For the text-containing cell, return its midpoint in (x, y) coordinate format. 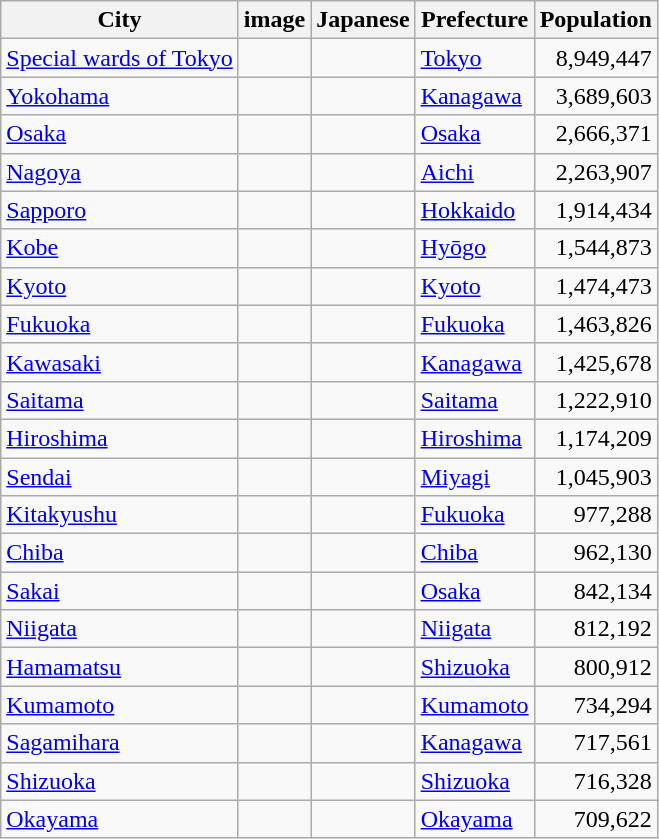
1,914,434 (596, 210)
Sendai (120, 477)
image (274, 20)
Aichi (474, 172)
Sagamihara (120, 743)
800,912 (596, 667)
Tokyo (474, 58)
734,294 (596, 705)
1,045,903 (596, 477)
Sakai (120, 591)
1,544,873 (596, 248)
842,134 (596, 591)
Population (596, 20)
709,622 (596, 819)
Special wards of Tokyo (120, 58)
City (120, 20)
Nagoya (120, 172)
Hamamatsu (120, 667)
Yokohama (120, 96)
Kobe (120, 248)
1,222,910 (596, 400)
1,425,678 (596, 362)
Japanese (363, 20)
Hokkaido (474, 210)
Kitakyushu (120, 515)
Prefecture (474, 20)
Hyōgo (474, 248)
Sapporo (120, 210)
962,130 (596, 553)
1,474,473 (596, 286)
1,174,209 (596, 438)
977,288 (596, 515)
2,666,371 (596, 134)
2,263,907 (596, 172)
717,561 (596, 743)
8,949,447 (596, 58)
716,328 (596, 781)
1,463,826 (596, 324)
812,192 (596, 629)
Kawasaki (120, 362)
3,689,603 (596, 96)
Miyagi (474, 477)
